Return (X, Y) of the center of cell containing provided text 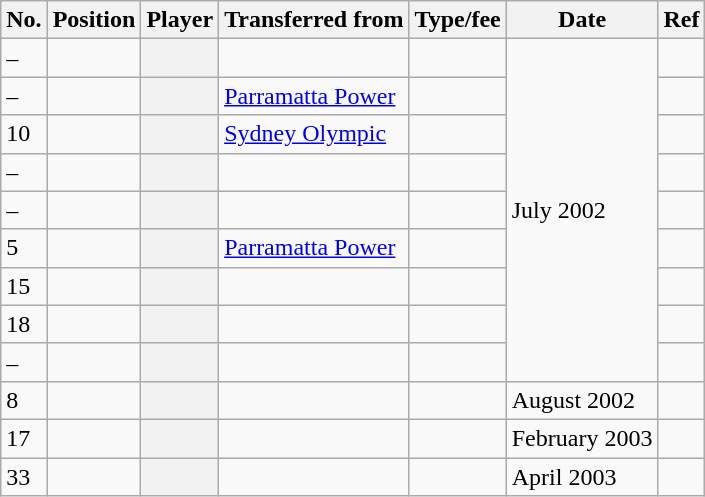
Ref (682, 20)
April 2003 (582, 477)
Date (582, 20)
15 (24, 286)
8 (24, 400)
10 (24, 134)
July 2002 (582, 210)
Type/fee (458, 20)
Position (94, 20)
Player (180, 20)
No. (24, 20)
18 (24, 324)
5 (24, 248)
February 2003 (582, 438)
Sydney Olympic (314, 134)
August 2002 (582, 400)
Transferred from (314, 20)
17 (24, 438)
33 (24, 477)
